Extract the (X, Y) coordinate from the center of the cell holding the provided text.  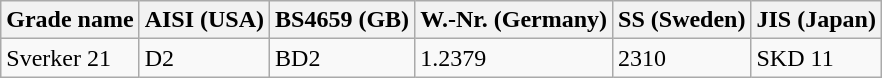
BD2 (342, 58)
W.-Nr. (Germany) (514, 20)
Grade name (70, 20)
AISI (USA) (204, 20)
SS (Sweden) (682, 20)
Sverker 21 (70, 58)
BS4659 (GB) (342, 20)
D2 (204, 58)
2310 (682, 58)
JIS (Japan) (816, 20)
SKD 11 (816, 58)
1.2379 (514, 58)
